Locate the cell with the specified text and output its (x, y) center coordinate. 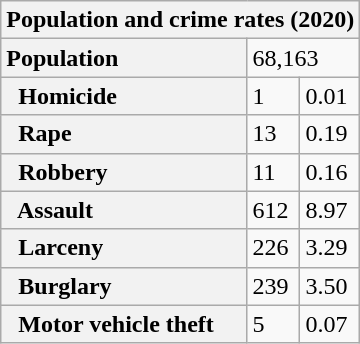
Assault (124, 210)
Robbery (124, 172)
226 (274, 248)
Larceny (124, 248)
13 (274, 134)
11 (274, 172)
8.97 (330, 210)
0.19 (330, 134)
3.29 (330, 248)
5 (274, 324)
612 (274, 210)
Homicide (124, 96)
0.07 (330, 324)
Motor vehicle theft (124, 324)
68,163 (304, 58)
0.16 (330, 172)
1 (274, 96)
3.50 (330, 286)
239 (274, 286)
Population (124, 58)
Rape (124, 134)
Burglary (124, 286)
0.01 (330, 96)
Population and crime rates (2020) (180, 20)
